Capture the cell that displays the provided text and extract its (X, Y) central coordinate. 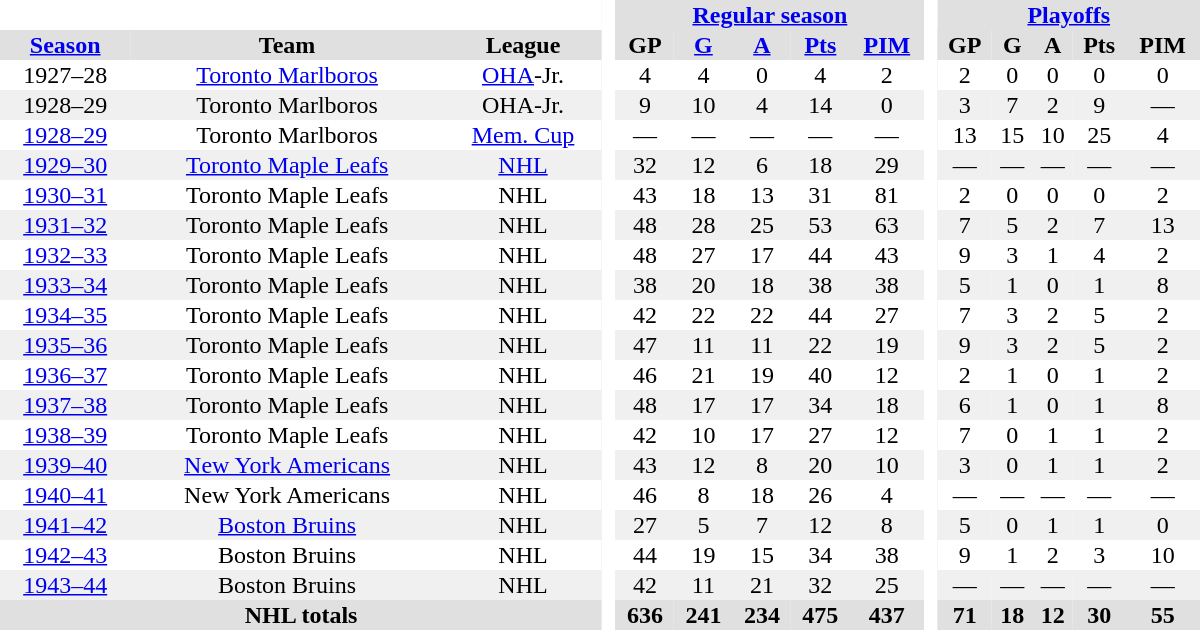
28 (703, 225)
Mem. Cup (523, 135)
1932–33 (65, 255)
1936–37 (65, 375)
1939–40 (65, 465)
437 (887, 615)
1940–41 (65, 495)
636 (645, 615)
53 (820, 225)
Season (65, 45)
40 (820, 375)
Playoffs (1069, 15)
1927–28 (65, 75)
1930–31 (65, 195)
26 (820, 495)
1933–34 (65, 285)
League (523, 45)
475 (820, 615)
29 (887, 165)
1937–38 (65, 405)
55 (1162, 615)
14 (820, 105)
1943–44 (65, 585)
47 (645, 345)
234 (762, 615)
241 (703, 615)
1934–35 (65, 315)
1942–43 (65, 555)
71 (965, 615)
1938–39 (65, 435)
81 (887, 195)
Team (286, 45)
1929–30 (65, 165)
Regular season (770, 15)
30 (1099, 615)
1935–36 (65, 345)
1931–32 (65, 225)
63 (887, 225)
1941–42 (65, 525)
31 (820, 195)
NHL totals (301, 615)
